Capture the cell that displays the provided text and extract its [X, Y] central coordinate. 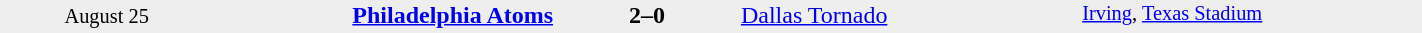
August 25 [106, 16]
Philadelphia Atoms [384, 15]
Irving, Texas Stadium [1252, 16]
Dallas Tornado [910, 15]
2–0 [648, 15]
